Capture the cell that displays the provided text and extract its (X, Y) central coordinate. 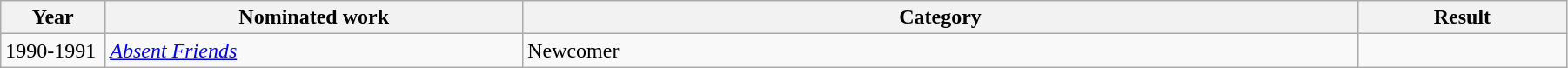
Category (941, 17)
Nominated work (314, 17)
Year (53, 17)
Result (1462, 17)
1990-1991 (53, 51)
Newcomer (941, 51)
Absent Friends (314, 51)
